Locate the cell with the specified text and output its [x, y] center coordinate. 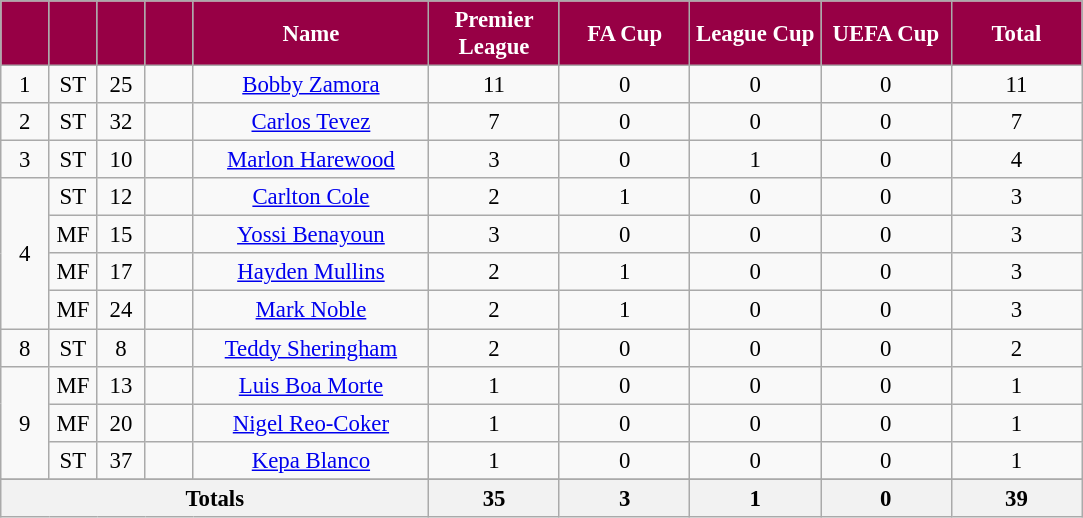
35 [494, 498]
Name [311, 34]
25 [121, 85]
Luis Boa Morte [311, 385]
37 [121, 460]
13 [121, 385]
9 [25, 422]
15 [121, 235]
UEFA Cup [886, 34]
24 [121, 310]
20 [121, 423]
Kepa Blanco [311, 460]
Teddy Sheringham [311, 348]
League Cup [756, 34]
12 [121, 197]
Nigel Reo-Coker [311, 423]
Total [1016, 34]
Bobby Zamora [311, 85]
Premier League [494, 34]
10 [121, 160]
Marlon Harewood [311, 160]
Yossi Benayoun [311, 235]
Totals [215, 498]
FA Cup [624, 34]
39 [1016, 498]
Mark Noble [311, 310]
Carlos Tevez [311, 122]
32 [121, 122]
17 [121, 273]
Hayden Mullins [311, 273]
Carlton Cole [311, 197]
